Detect which cell encompasses the target text, then output its [x, y] center coordinate. 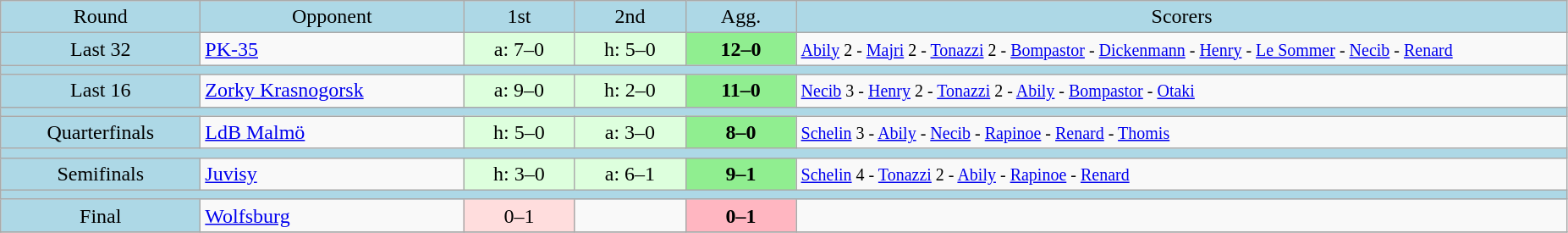
Opponent [332, 17]
Juvisy [332, 174]
Wolfsburg [332, 215]
11–0 [741, 91]
Zorky Krasnogorsk [332, 91]
Schelin 4 - Tonazzi 2 - Abily - Rapinoe - Renard [1181, 174]
Last 32 [101, 49]
h: 3–0 [520, 174]
Necib 3 - Henry 2 - Tonazzi 2 - Abily - Bompastor - Otaki [1181, 91]
a: 7–0 [520, 49]
Last 16 [101, 91]
2nd [630, 17]
h: 2–0 [630, 91]
12–0 [741, 49]
LdB Malmö [332, 132]
Final [101, 215]
PK-35 [332, 49]
a: 9–0 [520, 91]
Abily 2 - Majri 2 - Tonazzi 2 - Bompastor - Dickenmann - Henry - Le Sommer - Necib - Renard [1181, 49]
9–1 [741, 174]
Semifinals [101, 174]
Scorers [1181, 17]
Round [101, 17]
a: 3–0 [630, 132]
a: 6–1 [630, 174]
Agg. [741, 17]
Schelin 3 - Abily - Necib - Rapinoe - Renard - Thomis [1181, 132]
1st [520, 17]
8–0 [741, 132]
Quarterfinals [101, 132]
